Scan for the cell matching the given text and deliver its (x, y) coordinate at center. 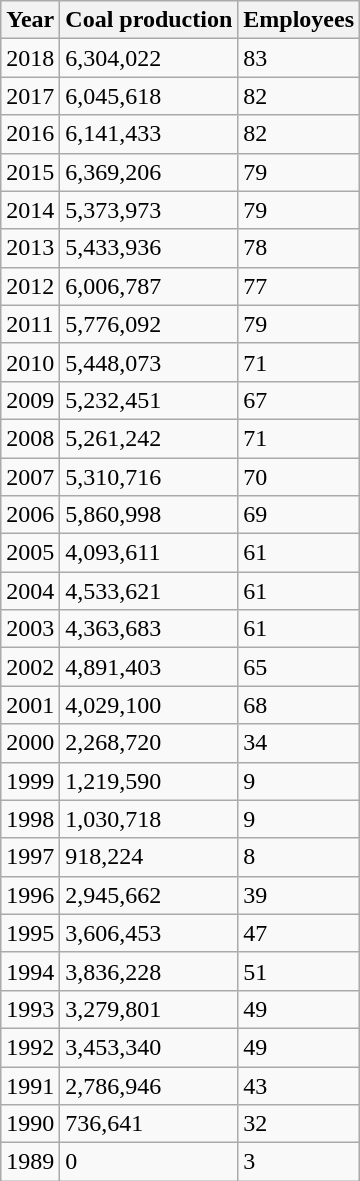
Coal production (149, 20)
1997 (30, 857)
3,606,453 (149, 933)
77 (299, 286)
2009 (30, 400)
4,363,683 (149, 629)
1,030,718 (149, 819)
4,093,611 (149, 553)
1999 (30, 781)
1996 (30, 895)
2015 (30, 172)
2,786,946 (149, 1085)
6,304,022 (149, 58)
2012 (30, 286)
3,836,228 (149, 971)
4,029,100 (149, 705)
Employees (299, 20)
5,373,973 (149, 210)
5,776,092 (149, 324)
1990 (30, 1124)
2011 (30, 324)
3 (299, 1162)
5,433,936 (149, 248)
2,945,662 (149, 895)
1994 (30, 971)
83 (299, 58)
2006 (30, 515)
2008 (30, 438)
6,369,206 (149, 172)
1995 (30, 933)
2014 (30, 210)
3,279,801 (149, 1009)
2001 (30, 705)
Year (30, 20)
1,219,590 (149, 781)
2016 (30, 134)
4,891,403 (149, 667)
78 (299, 248)
5,860,998 (149, 515)
1991 (30, 1085)
51 (299, 971)
70 (299, 477)
68 (299, 705)
918,224 (149, 857)
1998 (30, 819)
1992 (30, 1047)
2,268,720 (149, 743)
2017 (30, 96)
1993 (30, 1009)
5,448,073 (149, 362)
2013 (30, 248)
4,533,621 (149, 591)
39 (299, 895)
67 (299, 400)
1989 (30, 1162)
0 (149, 1162)
69 (299, 515)
2003 (30, 629)
43 (299, 1085)
3,453,340 (149, 1047)
2004 (30, 591)
2005 (30, 553)
6,006,787 (149, 286)
2010 (30, 362)
2007 (30, 477)
6,141,433 (149, 134)
2018 (30, 58)
8 (299, 857)
32 (299, 1124)
5,232,451 (149, 400)
34 (299, 743)
736,641 (149, 1124)
2000 (30, 743)
47 (299, 933)
5,310,716 (149, 477)
2002 (30, 667)
65 (299, 667)
6,045,618 (149, 96)
5,261,242 (149, 438)
